Output the [x, y] coordinate of the center of the cell containing the given text.  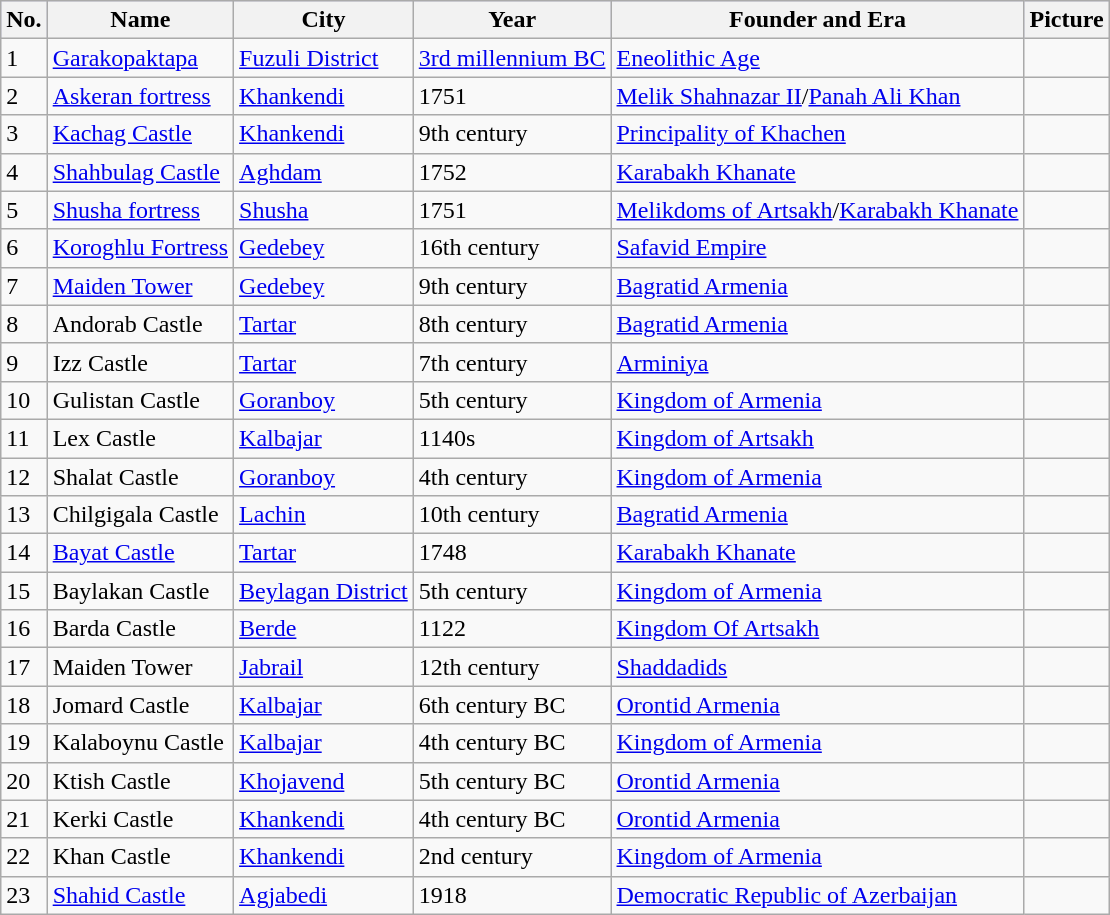
2 [24, 96]
3 [24, 134]
Khan Castle [140, 857]
Fuzuli District [324, 58]
Chilgigala Castle [140, 515]
4th century [512, 477]
Agjabedi [324, 895]
Melik Shahnazar II/Panah Ali Khan [818, 96]
Askeran fortress [140, 96]
Shahid Castle [140, 895]
Jomard Castle [140, 705]
23 [24, 895]
Lex Castle [140, 438]
12 [24, 477]
1122 [512, 629]
Shusha [324, 210]
Melikdoms of Artsakh/Karabakh Khanate [818, 210]
Arminiya [818, 362]
Shusha fortress [140, 210]
Kachag Castle [140, 134]
6 [24, 248]
14 [24, 553]
Kalaboynu Castle [140, 743]
Shaddadids [818, 667]
Ktish Castle [140, 781]
Year [512, 20]
No. [24, 20]
Barda Castle [140, 629]
Picture [1066, 20]
Koroghlu Fortress [140, 248]
4 [24, 172]
Principality of Khachen [818, 134]
Izz Castle [140, 362]
Aghdam [324, 172]
19 [24, 743]
22 [24, 857]
5th century BC [512, 781]
Garakopaktapa [140, 58]
Shahbulag Castle [140, 172]
21 [24, 819]
Eneolithic Age [818, 58]
1 [24, 58]
7th century [512, 362]
Khojavend [324, 781]
6th century BC [512, 705]
20 [24, 781]
1918 [512, 895]
5 [24, 210]
Safavid Empire [818, 248]
1748 [512, 553]
18 [24, 705]
10 [24, 400]
16 [24, 629]
1752 [512, 172]
7 [24, 286]
Jabrail [324, 667]
Gulistan Castle [140, 400]
Bayat Castle [140, 553]
City [324, 20]
8th century [512, 324]
Name [140, 20]
Beylagan District [324, 591]
Lachin [324, 515]
10th century [512, 515]
Kingdom Of Artsakh [818, 629]
15 [24, 591]
Kerki Castle [140, 819]
17 [24, 667]
Berde [324, 629]
8 [24, 324]
Baylakan Castle [140, 591]
Democratic Republic of Azerbaijan [818, 895]
Andorab Castle [140, 324]
2nd century [512, 857]
Kingdom of Artsakh [818, 438]
13 [24, 515]
3rd millennium BC [512, 58]
Founder and Era [818, 20]
12th century [512, 667]
9 [24, 362]
1140s [512, 438]
11 [24, 438]
Shalat Castle [140, 477]
16th century [512, 248]
